Extract the (x, y) coordinate from the center of the cell holding the provided text.  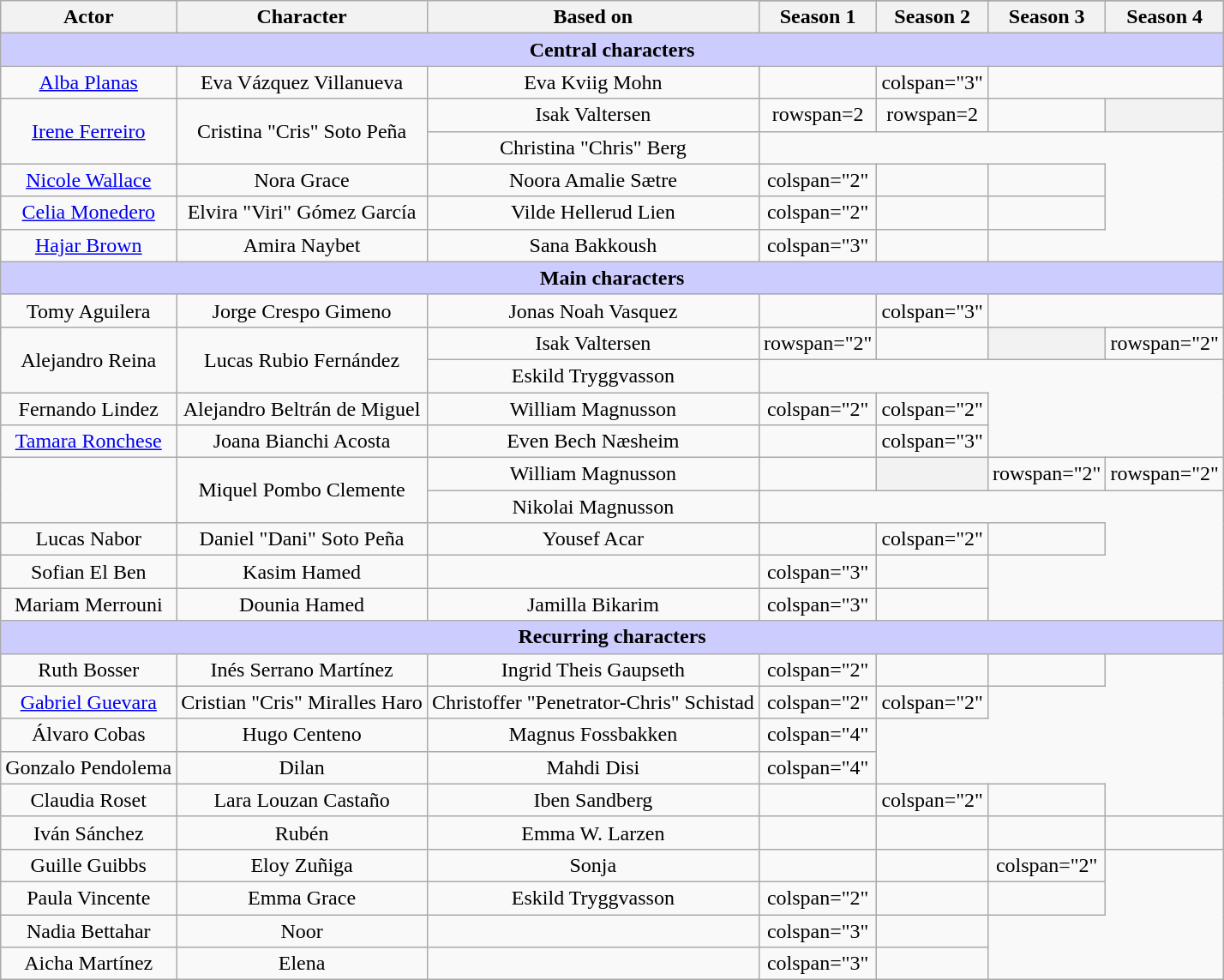
Kasim Hamed (302, 572)
Season 4 (1165, 17)
Nadia Bettahar (89, 930)
Season 3 (1047, 17)
Tomy Aguilera (89, 310)
Vilde Hellerud Lien (593, 213)
Iván Sánchez (89, 833)
Gabriel Guevara (89, 702)
Hugo Centeno (302, 735)
Alejandro Beltrán de Miguel (302, 409)
Nikolai Magnusson (593, 507)
Fernando Lindez (89, 409)
Aicha Martínez (89, 964)
Dilan (302, 767)
Rubén (302, 833)
Jorge Crespo Gimeno (302, 310)
Mahdi Disi (593, 767)
Amira Naybet (302, 245)
Álvaro Cobas (89, 735)
Sana Bakkoush (593, 245)
Cristina "Cris" Soto Peña (302, 131)
Yousef Acar (593, 539)
Elena (302, 964)
Magnus Fossbakken (593, 735)
Guille Guibbs (89, 865)
Jonas Noah Vasquez (593, 310)
Gonzalo Pendolema (89, 767)
Noor (302, 930)
Eloy Zuñiga (302, 865)
Lucas Rubio Fernández (302, 359)
Ruth Bosser (89, 670)
Eva Kviig Mohn (593, 82)
Character (302, 17)
Alejandro Reina (89, 359)
Dounia Hamed (302, 604)
Claudia Roset (89, 800)
Emma Grace (302, 898)
Ingrid Theis Gaupseth (593, 670)
Main characters (612, 278)
Celia Monedero (89, 213)
Lara Louzan Castaño (302, 800)
Even Bech Næsheim (593, 442)
Inés Serrano Martínez (302, 670)
Cristian "Cris" Miralles Haro (302, 702)
Nicole Wallace (89, 180)
Joana Bianchi Acosta (302, 442)
Based on (593, 17)
Emma W. Larzen (593, 833)
Eva Vázquez Villanueva (302, 82)
Mariam Merrouni (89, 604)
Season 2 (933, 17)
Paula Vincente (89, 898)
Hajar Brown (89, 245)
Irene Ferreiro (89, 131)
Central characters (612, 50)
Jamilla Bikarim (593, 604)
Elvira "Viri" Gómez García (302, 213)
Noora Amalie Sætre (593, 180)
Miquel Pombo Clemente (302, 490)
Lucas Nabor (89, 539)
Tamara Ronchese (89, 442)
Christoffer "Penetrator-Chris" Schistad (593, 702)
Iben Sandberg (593, 800)
Nora Grace (302, 180)
Alba Planas (89, 82)
Sofian El Ben (89, 572)
Sonja (593, 865)
Actor (89, 17)
Season 1 (818, 17)
Christina "Chris" Berg (593, 147)
Recurring characters (612, 637)
Daniel "Dani" Soto Peña (302, 539)
